Return the [x, y] coordinate for the center point of the cell that contains the specified text.  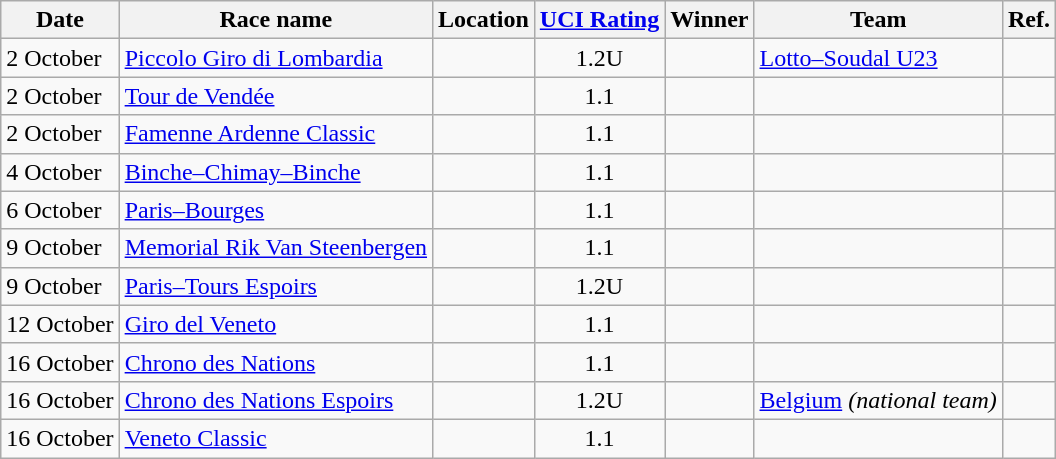
Paris–Bourges [276, 210]
Chrono des Nations [276, 362]
Ref. [1028, 20]
Famenne Ardenne Classic [276, 134]
Lotto–Soudal U23 [878, 58]
Binche–Chimay–Binche [276, 172]
Piccolo Giro di Lombardia [276, 58]
Location [484, 20]
Paris–Tours Espoirs [276, 286]
Winner [710, 20]
4 October [60, 172]
Tour de Vendée [276, 96]
Belgium (national team) [878, 400]
Memorial Rik Van Steenbergen [276, 248]
Race name [276, 20]
UCI Rating [599, 20]
Date [60, 20]
Veneto Classic [276, 438]
6 October [60, 210]
Team [878, 20]
Chrono des Nations Espoirs [276, 400]
Giro del Veneto [276, 324]
12 October [60, 324]
